From the cell containing the given text, extract its center point as [x, y] coordinate. 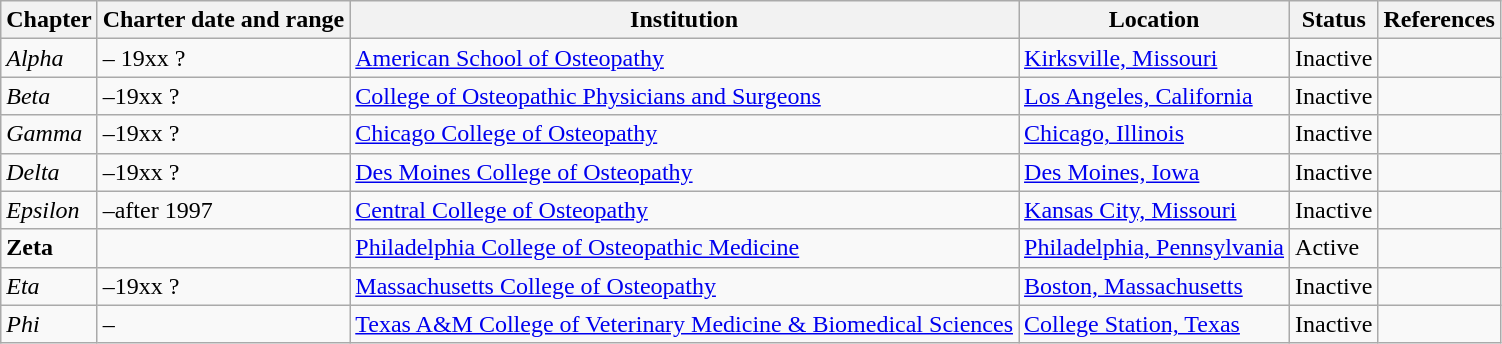
Philadelphia, Pennsylvania [1154, 248]
Gamma [49, 134]
Texas A&M College of Veterinary Medicine & Biomedical Sciences [684, 324]
Kirksville, Missouri [1154, 58]
Des Moines College of Osteopathy [684, 172]
American School of Osteopathy [684, 58]
Boston, Massachusetts [1154, 286]
Chapter [49, 20]
– 19xx ? [224, 58]
Alpha [49, 58]
College of Osteopathic Physicians and Surgeons [684, 96]
Epsilon [49, 210]
Beta [49, 96]
College Station, Texas [1154, 324]
References [1440, 20]
Eta [49, 286]
Zeta [49, 248]
Los Angeles, California [1154, 96]
Philadelphia College of Osteopathic Medicine [684, 248]
Des Moines, Iowa [1154, 172]
Massachusetts College of Osteopathy [684, 286]
Status [1334, 20]
Chicago, Illinois [1154, 134]
– [224, 324]
–after 1997 [224, 210]
Active [1334, 248]
Delta [49, 172]
Central College of Osteopathy [684, 210]
Phi [49, 324]
Kansas City, Missouri [1154, 210]
Location [1154, 20]
Charter date and range [224, 20]
Institution [684, 20]
Chicago College of Osteopathy [684, 134]
